Capture the cell that displays the provided text and extract its [X, Y] central coordinate. 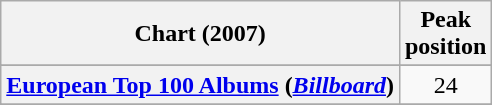
European Top 100 Albums (Billboard) [200, 85]
24 [445, 85]
Chart (2007) [200, 34]
Peakposition [445, 34]
